For the text-containing cell, return its midpoint in [X, Y] coordinate format. 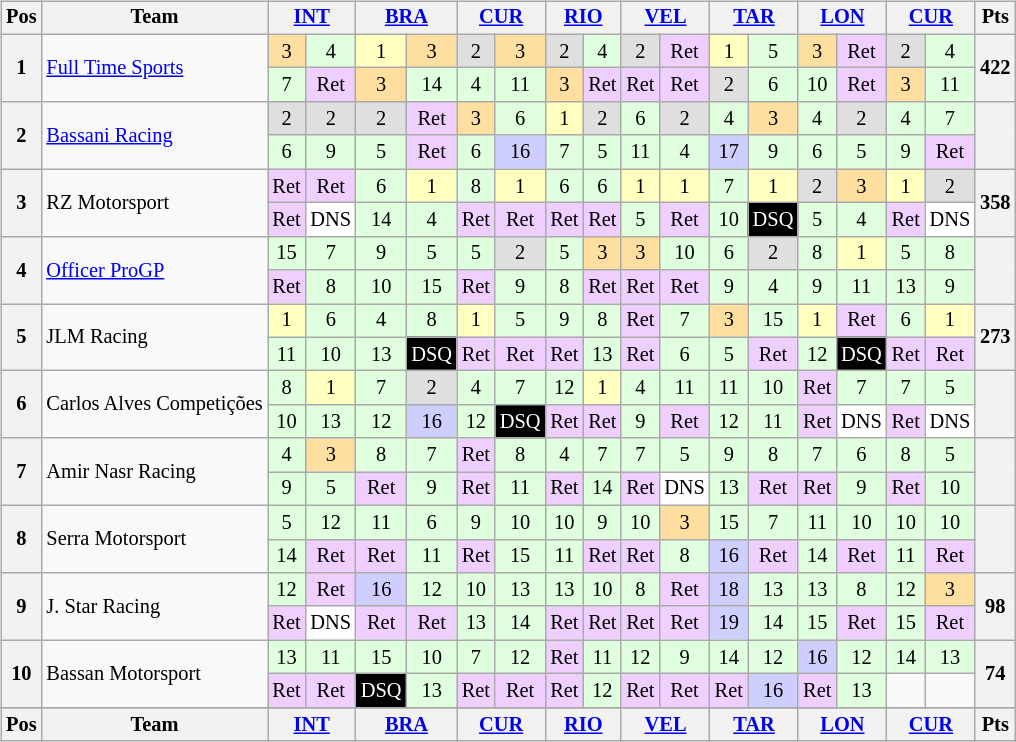
RZ Motorsport [154, 202]
Full Time Sports [154, 68]
19 [729, 623]
Bassan Motorsport [154, 674]
Carlos Alves Competições [154, 404]
Bassani Racing [154, 136]
J. Star Racing [154, 606]
JLM Racing [154, 338]
17 [729, 152]
358 [995, 202]
98 [995, 606]
Amir Nasr Racing [154, 472]
422 [995, 68]
273 [995, 338]
18 [729, 590]
74 [995, 674]
Serra Motorsport [154, 538]
Officer ProGP [154, 270]
